Capture the cell that displays the provided text and extract its (x, y) central coordinate. 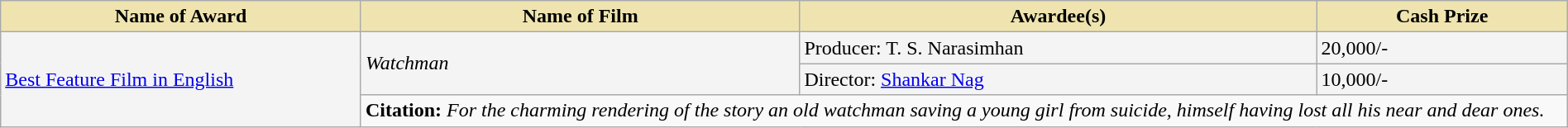
Best Feature Film in English (181, 79)
Name of Film (580, 17)
Cash Prize (1442, 17)
Awardee(s) (1059, 17)
Watchman (580, 64)
Citation: For the charming rendering of the story an old watchman saving a young girl from suicide, himself having lost all his near and dear ones. (964, 111)
Director: Shankar Nag (1059, 79)
Producer: T. S. Narasimhan (1059, 48)
Name of Award (181, 17)
20,000/- (1442, 48)
10,000/- (1442, 79)
